Pinpoint the cell where the given text exists, returning its (X, Y) midpoint coordinate. 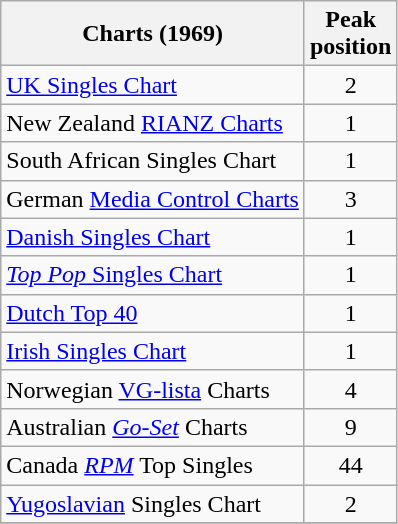
Norwegian VG-lista Charts (153, 389)
Australian Go-Set Charts (153, 427)
9 (350, 427)
South African Singles Chart (153, 161)
Charts (1969) (153, 34)
German Media Control Charts (153, 199)
4 (350, 389)
UK Singles Chart (153, 85)
Irish Singles Chart (153, 351)
New Zealand RIANZ Charts (153, 123)
Dutch Top 40 (153, 313)
Yugoslavian Singles Chart (153, 503)
Peakposition (350, 34)
44 (350, 465)
Danish Singles Chart (153, 237)
Top Pop Singles Chart (153, 275)
Canada RPM Top Singles (153, 465)
3 (350, 199)
